Return [X, Y] of the center of cell containing provided text 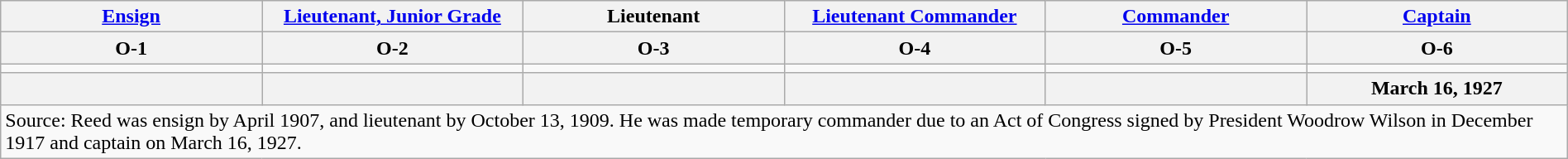
O-5 [1176, 48]
Lieutenant, Junior Grade [392, 17]
Lieutenant [653, 17]
O-6 [1437, 48]
O-3 [653, 48]
O-4 [915, 48]
O-2 [392, 48]
Lieutenant Commander [915, 17]
Commander [1176, 17]
Ensign [131, 17]
March 16, 1927 [1437, 89]
O-1 [131, 48]
Captain [1437, 17]
